Scan for the cell matching the given text and deliver its (X, Y) coordinate at center. 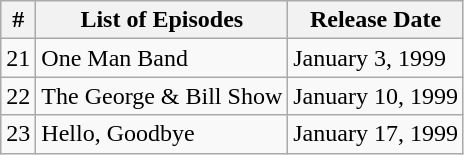
The George & Bill Show (162, 96)
One Man Band (162, 58)
January 10, 1999 (376, 96)
# (18, 20)
Release Date (376, 20)
22 (18, 96)
23 (18, 134)
January 17, 1999 (376, 134)
List of Episodes (162, 20)
21 (18, 58)
Hello, Goodbye (162, 134)
January 3, 1999 (376, 58)
